Locate the cell with the specified text and output its (x, y) center coordinate. 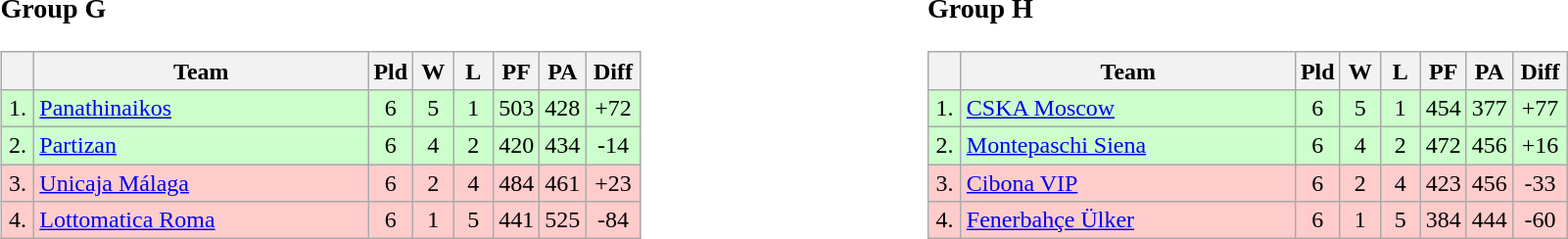
384 (1444, 220)
Partizan (202, 146)
472 (1444, 146)
CSKA Moscow (1128, 108)
Unicaja Málaga (202, 183)
441 (517, 220)
+23 (613, 183)
428 (562, 108)
420 (517, 146)
Panathinaikos (202, 108)
484 (517, 183)
423 (1444, 183)
Montepaschi Siena (1128, 146)
461 (562, 183)
Fenerbahçe Ülker (1128, 220)
Lottomatica Roma (202, 220)
-84 (613, 220)
+77 (1540, 108)
503 (517, 108)
+16 (1540, 146)
434 (562, 146)
377 (1489, 108)
525 (562, 220)
454 (1444, 108)
-60 (1540, 220)
-14 (613, 146)
444 (1489, 220)
+72 (613, 108)
Cibona VIP (1128, 183)
-33 (1540, 183)
